Find where the given text appears and provide that cell's center as [X, Y] coordinate. 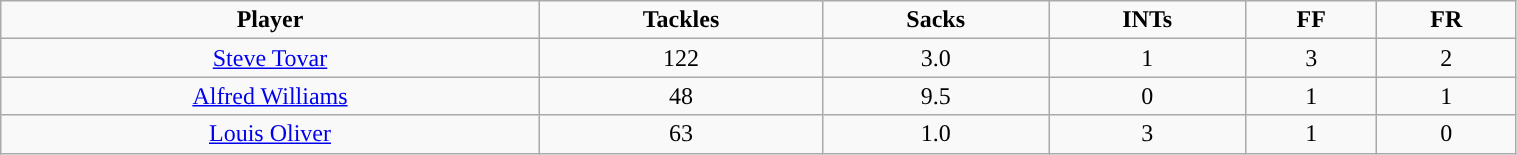
1.0 [936, 134]
Louis Oliver [270, 134]
63 [680, 134]
FR [1447, 20]
2 [1447, 58]
3.0 [936, 58]
INTs [1148, 20]
48 [680, 96]
9.5 [936, 96]
Player [270, 20]
Steve Tovar [270, 58]
FF [1312, 20]
122 [680, 58]
Sacks [936, 20]
Alfred Williams [270, 96]
Tackles [680, 20]
